Output the [X, Y] coordinate of the center of the cell containing the given text.  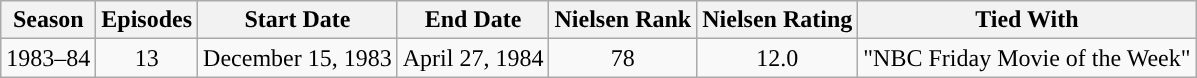
December 15, 1983 [298, 58]
End Date [473, 20]
Season [48, 20]
Episodes [147, 20]
13 [147, 58]
"NBC Friday Movie of the Week" [1027, 58]
Start Date [298, 20]
Tied With [1027, 20]
12.0 [778, 58]
April 27, 1984 [473, 58]
Nielsen Rating [778, 20]
1983–84 [48, 58]
Nielsen Rank [623, 20]
78 [623, 58]
